Provide the [x, y] coordinate of the cell's center where the given text is located.  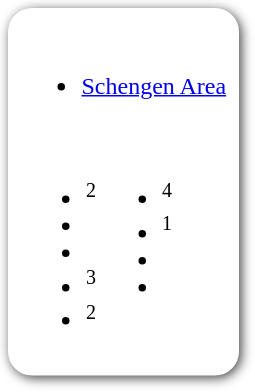
232 [60, 242]
Schengen Area 232 41 [124, 192]
41 [138, 242]
